Provide the (X, Y) coordinate of the cell's center where the given text is located.  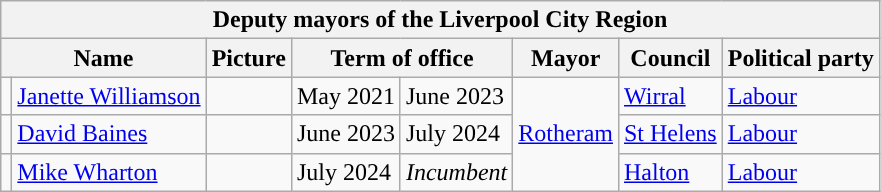
David Baines (109, 134)
Wirral (670, 96)
Political party (800, 58)
Halton (670, 172)
Council (670, 58)
May 2021 (346, 96)
Incumbent (456, 172)
Picture (248, 58)
Janette Williamson (109, 96)
Name (104, 58)
Rotheram (566, 134)
St Helens (670, 134)
Term of office (402, 58)
Mayor (566, 58)
Deputy mayors of the Liverpool City Region (440, 20)
Mike Wharton (109, 172)
